Search for the cell housing the specified text and yield its (X, Y) center coordinate. 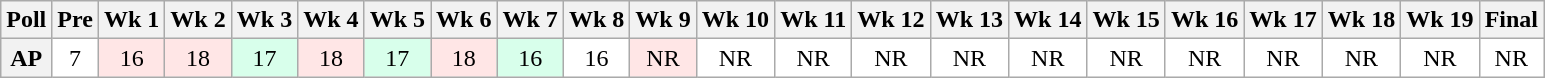
Wk 9 (663, 20)
Wk 19 (1440, 20)
Final (1511, 20)
7 (76, 58)
Poll (26, 20)
Wk 11 (814, 20)
Wk 12 (891, 20)
Wk 15 (1126, 20)
Pre (76, 20)
Wk 2 (198, 20)
Wk 13 (969, 20)
Wk 1 (131, 20)
Wk 7 (530, 20)
Wk 16 (1204, 20)
Wk 3 (264, 20)
Wk 5 (397, 20)
Wk 4 (331, 20)
Wk 17 (1283, 20)
Wk 6 (464, 20)
Wk 10 (735, 20)
Wk 18 (1361, 20)
Wk 8 (596, 20)
AP (26, 58)
Wk 14 (1048, 20)
